Locate the cell with the specified text and output its (x, y) center coordinate. 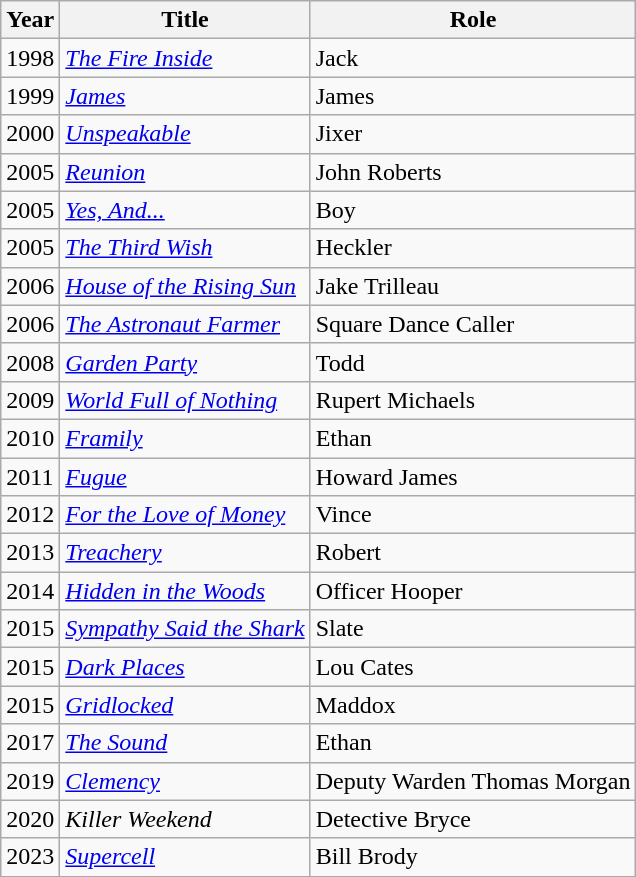
Hidden in the Woods (185, 591)
Deputy Warden Thomas Morgan (473, 781)
Detective Bryce (473, 819)
2023 (30, 857)
2019 (30, 781)
Square Dance Caller (473, 324)
2020 (30, 819)
House of the Rising Sun (185, 286)
Yes, And... (185, 210)
2000 (30, 134)
Maddox (473, 705)
The Fire Inside (185, 58)
Jack (473, 58)
2010 (30, 438)
The Third Wish (185, 248)
2014 (30, 591)
The Sound (185, 743)
2017 (30, 743)
2011 (30, 477)
John Roberts (473, 172)
Officer Hooper (473, 591)
Killer Weekend (185, 819)
Dark Places (185, 667)
World Full of Nothing (185, 400)
The Astronaut Farmer (185, 324)
Gridlocked (185, 705)
1998 (30, 58)
Boy (473, 210)
Reunion (185, 172)
2008 (30, 362)
Supercell (185, 857)
Unspeakable (185, 134)
Bill Brody (473, 857)
Sympathy Said the Shark (185, 629)
Slate (473, 629)
Fugue (185, 477)
Garden Party (185, 362)
Treachery (185, 553)
Heckler (473, 248)
Howard James (473, 477)
1999 (30, 96)
2013 (30, 553)
Todd (473, 362)
Jixer (473, 134)
For the Love of Money (185, 515)
Lou Cates (473, 667)
Year (30, 20)
Title (185, 20)
Vince (473, 515)
2009 (30, 400)
Robert (473, 553)
Rupert Michaels (473, 400)
Role (473, 20)
2012 (30, 515)
Framily (185, 438)
Jake Trilleau (473, 286)
Clemency (185, 781)
